Extract the [x, y] coordinate from the center of the cell holding the provided text.  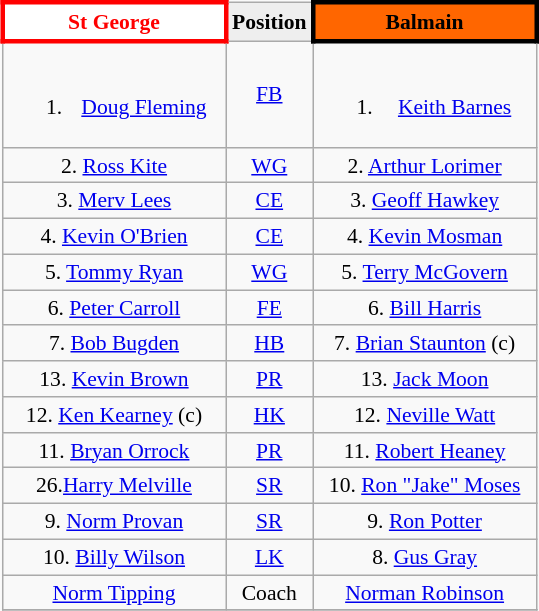
8. Gus Gray [424, 557]
10. Ron "Jake" Moses [424, 486]
3. Geoff Hawkey [424, 201]
Doug Fleming [114, 94]
6. Peter Carroll [114, 308]
2. Ross Kite [114, 165]
Coach [270, 593]
11. Robert Heaney [424, 450]
10. Billy Wilson [114, 557]
Balmain [424, 22]
FB [270, 94]
Norm Tipping [114, 593]
12. Ken Kearney (c) [114, 415]
12. Neville Watt [424, 415]
Norman Robinson [424, 593]
HK [270, 415]
Position [270, 22]
9. Norm Provan [114, 522]
4. Kevin O'Brien [114, 237]
7. Bob Bugden [114, 343]
LK [270, 557]
St George [114, 22]
4. Kevin Mosman [424, 237]
Keith Barnes [424, 94]
13. Kevin Brown [114, 379]
11. Bryan Orrock [114, 450]
3. Merv Lees [114, 201]
HB [270, 343]
6. Bill Harris [424, 308]
26.Harry Melville [114, 486]
2. Arthur Lorimer [424, 165]
5. Tommy Ryan [114, 272]
13. Jack Moon [424, 379]
9. Ron Potter [424, 522]
FE [270, 308]
5. Terry McGovern [424, 272]
7. Brian Staunton (c) [424, 343]
